From the cell containing the given text, extract its center point as (x, y) coordinate. 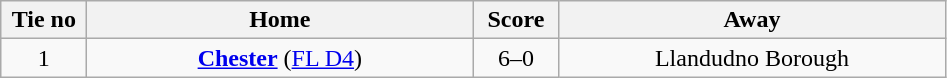
Llandudno Borough (752, 58)
Chester (FL D4) (280, 58)
Away (752, 20)
Score (516, 20)
6–0 (516, 58)
Tie no (44, 20)
Home (280, 20)
1 (44, 58)
